From the cell containing the given text, extract its center point as (x, y) coordinate. 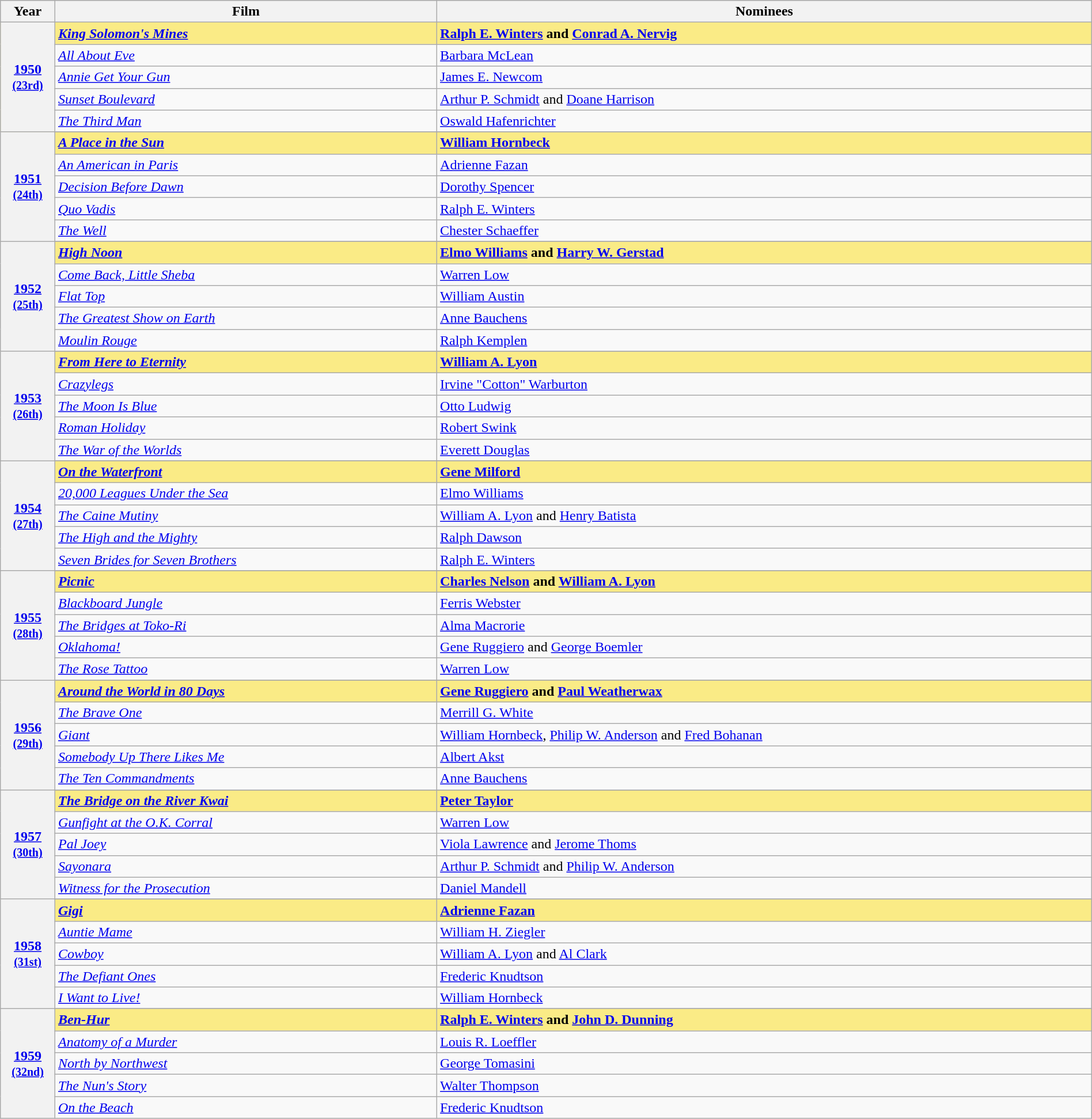
1959(32nd) (28, 1064)
Oklahoma! (245, 647)
Come Back, Little Sheba (245, 275)
Louis R. Loeffler (765, 1042)
William A. Lyon and Al Clark (765, 954)
Merrill G. White (765, 713)
1954(27th) (28, 515)
Seven Brides for Seven Brothers (245, 559)
Robert Swink (765, 428)
Gunfight at the O.K. Corral (245, 822)
Alma Macrorie (765, 625)
Sayonara (245, 866)
William Austin (765, 297)
Peter Taylor (765, 801)
Gigi (245, 910)
Barbara McLean (765, 55)
Picnic (245, 581)
An American in Paris (245, 165)
On the Beach (245, 1107)
Ralph E. Winters and John D. Dunning (765, 1020)
Blackboard Jungle (245, 603)
Oswald Hafenrichter (765, 121)
1955(28th) (28, 625)
From Here to Eternity (245, 362)
King Solomon's Mines (245, 33)
Nominees (765, 12)
William A. Lyon (765, 362)
Ralph Kemplen (765, 340)
Dorothy Spencer (765, 187)
Elmo Williams and Harry W. Gerstad (765, 252)
Anatomy of a Murder (245, 1042)
The High and the Mighty (245, 537)
Elmo Williams (765, 494)
1952(25th) (28, 296)
The Greatest Show on Earth (245, 318)
The Moon Is Blue (245, 406)
William H. Ziegler (765, 932)
Gene Ruggiero and Paul Weatherwax (765, 691)
Pal Joey (245, 844)
The Bridges at Toko-Ri (245, 625)
Viola Lawrence and Jerome Thoms (765, 844)
The Well (245, 230)
Witness for the Prosecution (245, 888)
The Bridge on the River Kwai (245, 801)
The Brave One (245, 713)
Auntie Mame (245, 932)
Moulin Rouge (245, 340)
Roman Holiday (245, 428)
Gene Milford (765, 472)
The Ten Commandments (245, 779)
Otto Ludwig (765, 406)
Everett Douglas (765, 450)
Irvine "Cotton" Warburton (765, 384)
Ralph Dawson (765, 537)
1956(29th) (28, 735)
William Hornbeck, Philip W. Anderson and Fred Bohanan (765, 735)
Crazylegs (245, 384)
Flat Top (245, 297)
I Want to Live! (245, 998)
1958(31st) (28, 954)
1957(30th) (28, 844)
The Nun's Story (245, 1086)
Albert Akst (765, 757)
Annie Get Your Gun (245, 77)
1953(26th) (28, 406)
Ben-Hur (245, 1020)
William A. Lyon and Henry Batista (765, 515)
James E. Newcom (765, 77)
Around the World in 80 Days (245, 691)
Gene Ruggiero and George Boemler (765, 647)
Arthur P. Schmidt and Philip W. Anderson (765, 866)
The Third Man (245, 121)
Film (245, 12)
Daniel Mandell (765, 888)
Ralph E. Winters and Conrad A. Nervig (765, 33)
1950(23rd) (28, 77)
A Place in the Sun (245, 143)
The Defiant Ones (245, 976)
The Caine Mutiny (245, 515)
Giant (245, 735)
20,000 Leagues Under the Sea (245, 494)
George Tomasini (765, 1064)
Charles Nelson and William A. Lyon (765, 581)
All About Eve (245, 55)
North by Northwest (245, 1064)
Somebody Up There Likes Me (245, 757)
The War of the Worlds (245, 450)
1951(24th) (28, 187)
The Rose Tattoo (245, 669)
Cowboy (245, 954)
Decision Before Dawn (245, 187)
Chester Schaeffer (765, 230)
High Noon (245, 252)
Arthur P. Schmidt and Doane Harrison (765, 99)
Ferris Webster (765, 603)
On the Waterfront (245, 472)
Sunset Boulevard (245, 99)
Year (28, 12)
Walter Thompson (765, 1086)
Quo Vadis (245, 208)
